Determine the [X, Y] coordinate at the center of the cell enclosing the given text.  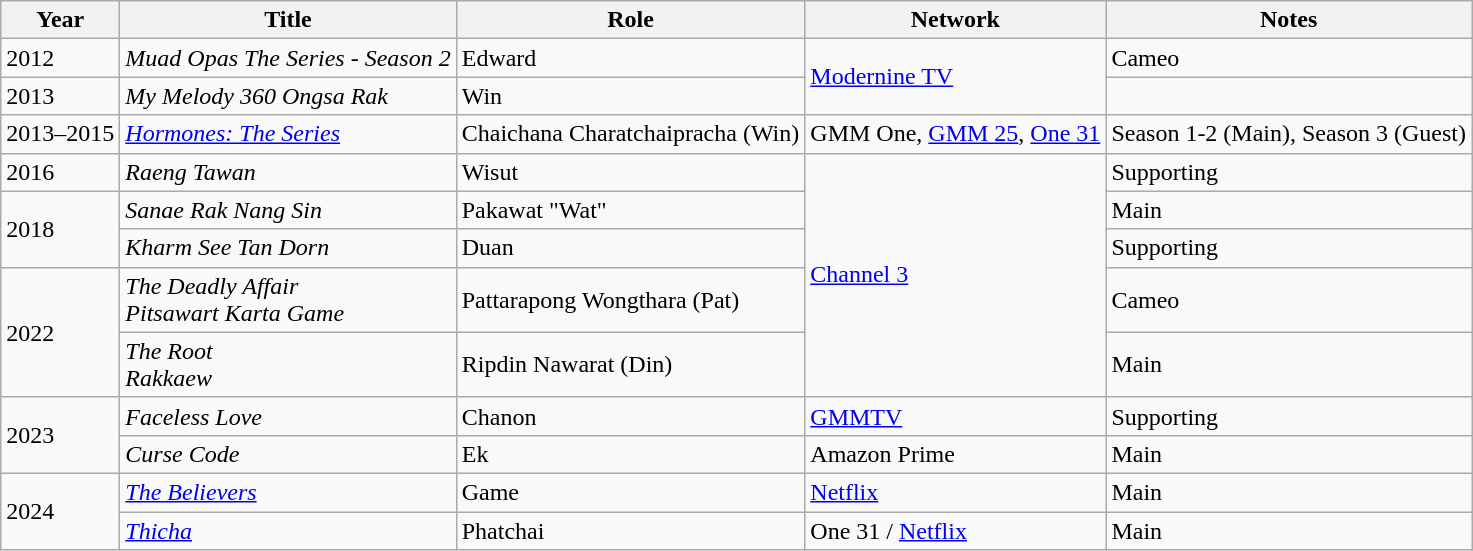
Ek [630, 454]
2022 [60, 332]
GMMTV [956, 416]
The Believers [288, 492]
2016 [60, 172]
Season 1-2 (Main), Season 3 (Guest) [1289, 134]
Raeng Tawan [288, 172]
Wisut [630, 172]
Hormones: The Series [288, 134]
Chaichana Charatchaipracha (Win) [630, 134]
Chanon [630, 416]
Sanae Rak Nang Sin [288, 210]
Faceless Love [288, 416]
Kharm See Tan Dorn [288, 248]
Win [630, 96]
Thicha [288, 531]
Network [956, 20]
Pattarapong Wongthara (Pat) [630, 300]
2024 [60, 511]
2023 [60, 435]
One 31 / Netflix [956, 531]
Year [60, 20]
Title [288, 20]
2018 [60, 229]
Phatchai [630, 531]
My Melody 360 Ongsa Rak [288, 96]
GMM One, GMM 25, One 31 [956, 134]
Ripdin Nawarat (Din) [630, 364]
Channel 3 [956, 275]
Amazon Prime [956, 454]
The Deadly Affair Pitsawart Karta Game [288, 300]
2012 [60, 58]
2013 [60, 96]
Muad Opas The Series - Season 2 [288, 58]
The Root Rakkaew [288, 364]
Edward [630, 58]
2013–2015 [60, 134]
Role [630, 20]
Curse Code [288, 454]
Duan [630, 248]
Pakawat "Wat" [630, 210]
Netflix [956, 492]
Game [630, 492]
Modernine TV [956, 77]
Notes [1289, 20]
